Detect which cell encompasses the target text, then output its (x, y) center coordinate. 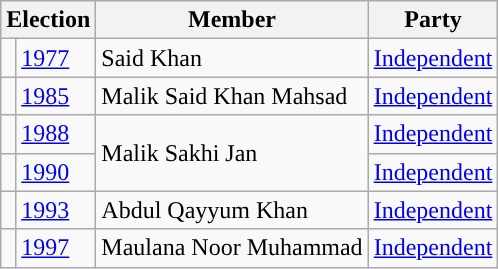
Malik Sakhi Jan (232, 153)
1993 (56, 210)
Election (48, 20)
Member (232, 20)
1990 (56, 172)
1985 (56, 96)
1997 (56, 248)
Party (433, 20)
1988 (56, 134)
Abdul Qayyum Khan (232, 210)
Said Khan (232, 58)
1977 (56, 58)
Malik Said Khan Mahsad (232, 96)
Maulana Noor Muhammad (232, 248)
